Provide the [x, y] coordinate of the cell's center where the given text is located.  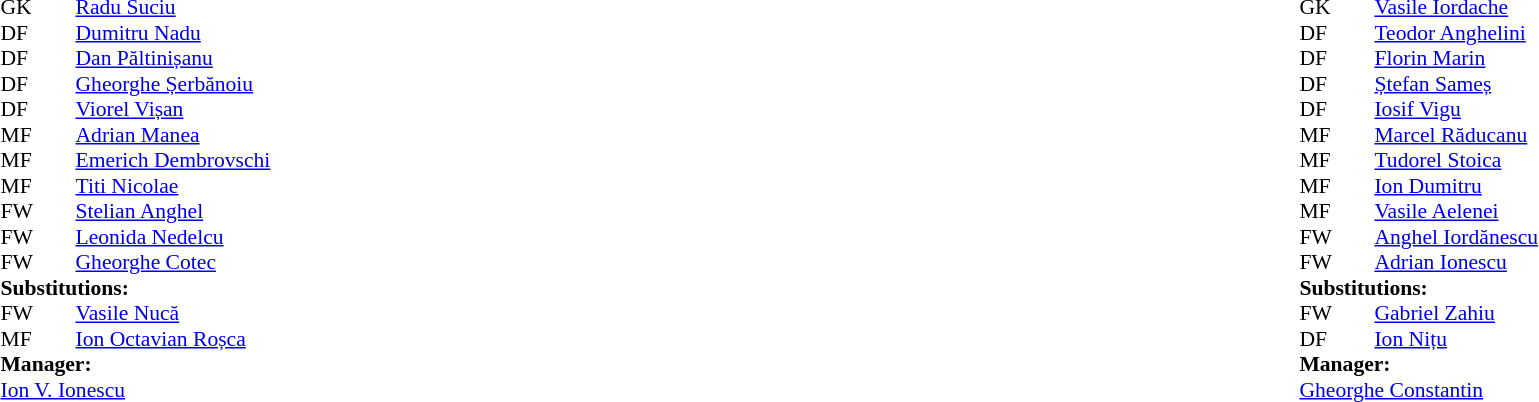
Ștefan Sameș [1456, 84]
Gheorghe Șerbănoiu [174, 84]
Tudorel Stoica [1456, 161]
Marcel Răducanu [1456, 135]
Gheorghe Cotec [174, 263]
Leonida Nedelcu [174, 237]
Stelian Anghel [174, 211]
Adrian Manea [174, 135]
Vasile Aelenei [1456, 211]
Dumitru Nadu [174, 33]
Adrian Ionescu [1456, 263]
Vasile Nucă [174, 313]
Florin Marin [1456, 59]
Titi Nicolae [174, 186]
Emerich Dembrovschi [174, 161]
Teodor Anghelini [1456, 33]
Ion Dumitru [1456, 186]
Anghel Iordănescu [1456, 237]
Iosif Vigu [1456, 109]
Gabriel Zahiu [1456, 313]
Ion Octavian Roșca [174, 339]
Ion Nițu [1456, 339]
Dan Păltinișanu [174, 59]
Viorel Vișan [174, 109]
